Capture the cell that displays the provided text and extract its (X, Y) central coordinate. 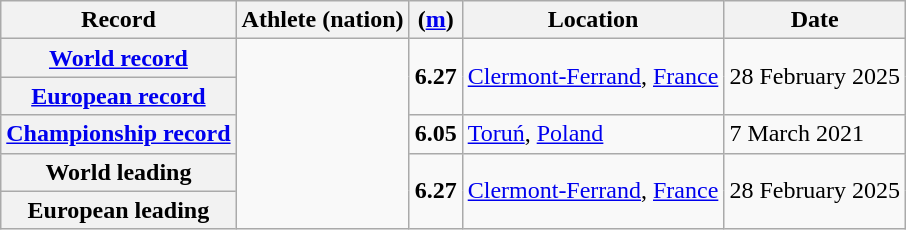
Toruń, Poland (593, 134)
Location (593, 20)
European leading (118, 210)
(m) (436, 20)
Athlete (nation) (322, 20)
World leading (118, 172)
World record (118, 58)
6.05 (436, 134)
European record (118, 96)
Championship record (118, 134)
Record (118, 20)
7 March 2021 (815, 134)
Date (815, 20)
